Locate the cell with the specified text and output its (x, y) center coordinate. 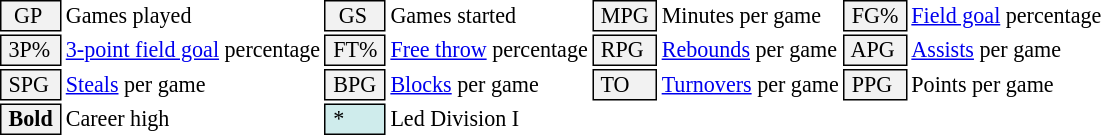
MPG (624, 16)
Blocks per game (489, 85)
3-point field goal percentage (192, 50)
TO (624, 85)
Free throw percentage (489, 50)
PPG (875, 85)
Minutes per game (750, 16)
GP (30, 16)
APG (875, 50)
RPG (624, 50)
Games played (192, 16)
Rebounds per game (750, 50)
SPG (30, 85)
GS (356, 16)
BPG (356, 85)
Games started (489, 16)
3P% (30, 50)
Steals per game (192, 85)
FT% (356, 50)
Turnovers per game (750, 85)
FG% (875, 16)
